Search for the cell housing the specified text and yield its [x, y] center coordinate. 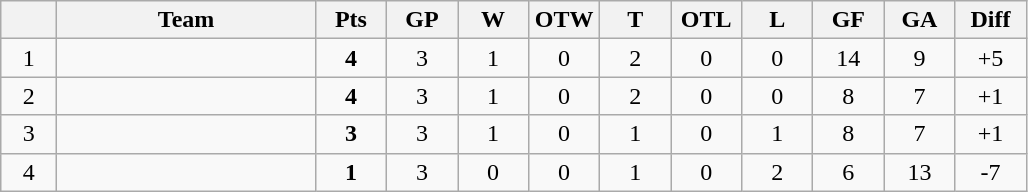
6 [848, 172]
13 [920, 172]
Diff [990, 20]
GA [920, 20]
+5 [990, 58]
L [778, 20]
14 [848, 58]
Team [186, 20]
W [494, 20]
9 [920, 58]
Pts [350, 20]
T [636, 20]
-7 [990, 172]
OTL [706, 20]
OTW [564, 20]
GP [422, 20]
GF [848, 20]
